Identify which cell holds the provided text, then report its [X, Y] central coordinate. 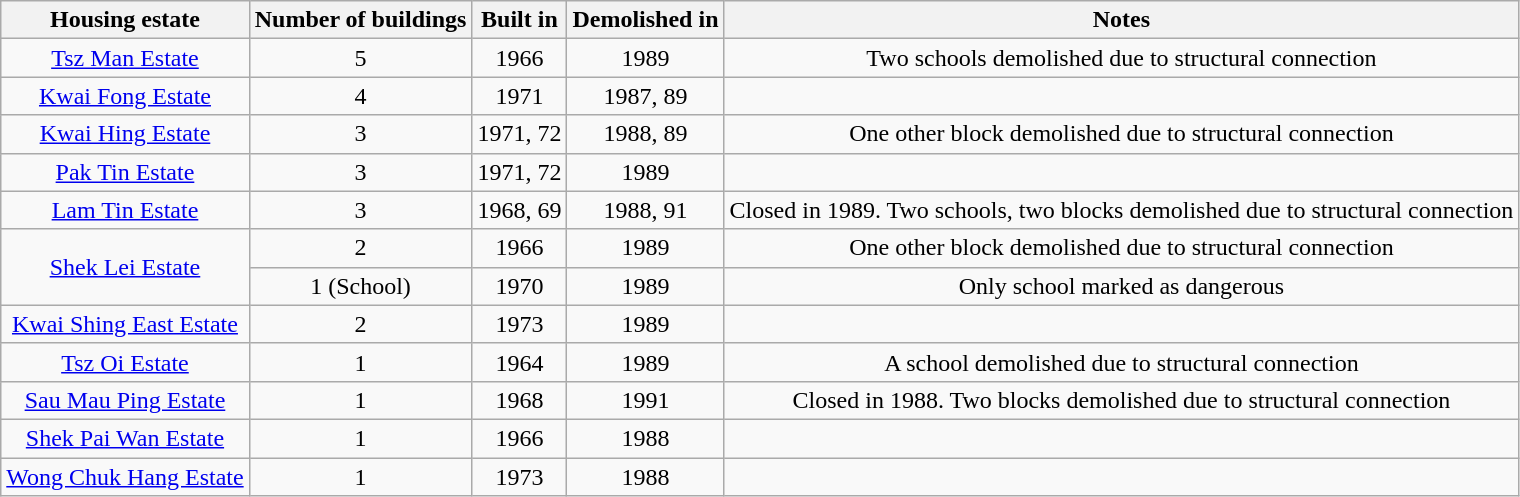
1970 [520, 286]
Only school marked as dangerous [1122, 286]
1988, 89 [646, 134]
Tsz Oi Estate [125, 362]
Tsz Man Estate [125, 58]
1971 [520, 96]
1968, 69 [520, 210]
1968 [520, 400]
Shek Lei Estate [125, 267]
1991 [646, 400]
1987, 89 [646, 96]
Closed in 1988. Two blocks demolished due to structural connection [1122, 400]
Notes [1122, 20]
Wong Chuk Hang Estate [125, 477]
1964 [520, 362]
5 [360, 58]
Kwai Shing East Estate [125, 324]
Housing estate [125, 20]
1 (School) [360, 286]
Closed in 1989. Two schools, two blocks demolished due to structural connection [1122, 210]
Demolished in [646, 20]
Kwai Fong Estate [125, 96]
Lam Tin Estate [125, 210]
4 [360, 96]
Two schools demolished due to structural connection [1122, 58]
Built in [520, 20]
Shek Pai Wan Estate [125, 438]
1988, 91 [646, 210]
Number of buildings [360, 20]
Kwai Hing Estate [125, 134]
A school demolished due to structural connection [1122, 362]
Sau Mau Ping Estate [125, 400]
Pak Tin Estate [125, 172]
